Determine the [x, y] coordinate at the center of the cell enclosing the given text.  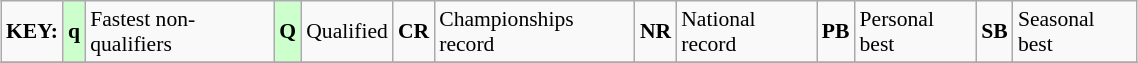
Championships record [534, 32]
q [74, 32]
Fastest non-qualifiers [180, 32]
Seasonal best [1075, 32]
Qualified [347, 32]
CR [414, 32]
PB [836, 32]
Personal best [916, 32]
Q [288, 32]
SB [994, 32]
National record [746, 32]
KEY: [32, 32]
NR [656, 32]
